From the cell containing the given text, extract its center point as (X, Y) coordinate. 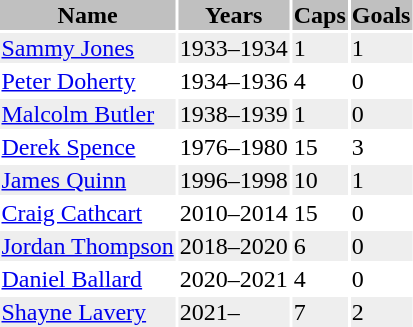
Sammy Jones (88, 48)
2020–2021 (234, 279)
Peter Doherty (88, 81)
Years (234, 15)
Daniel Ballard (88, 279)
2010–2014 (234, 213)
Shayne Lavery (88, 312)
1996–1998 (234, 180)
1933–1934 (234, 48)
2 (381, 312)
Jordan Thompson (88, 246)
3 (381, 147)
6 (320, 246)
Craig Cathcart (88, 213)
2021– (234, 312)
Name (88, 15)
Caps (320, 15)
2018–2020 (234, 246)
Malcolm Butler (88, 114)
7 (320, 312)
1938–1939 (234, 114)
Goals (381, 15)
James Quinn (88, 180)
Derek Spence (88, 147)
10 (320, 180)
1934–1936 (234, 81)
1976–1980 (234, 147)
